For the text-containing cell, return its midpoint in (X, Y) coordinate format. 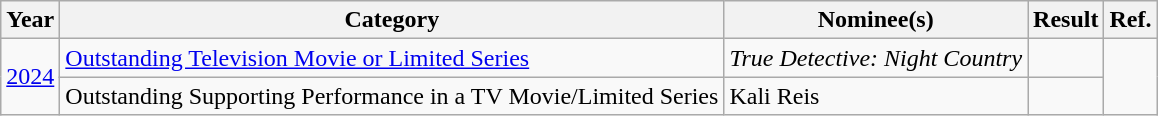
Nominee(s) (876, 20)
Ref. (1130, 20)
Outstanding Supporting Performance in a TV Movie/Limited Series (392, 96)
Kali Reis (876, 96)
Result (1066, 20)
Category (392, 20)
Year (30, 20)
2024 (30, 77)
True Detective: Night Country (876, 58)
Outstanding Television Movie or Limited Series (392, 58)
